Extract the [x, y] coordinate from the center of the cell holding the provided text.  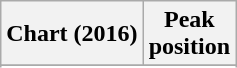
Peakposition [189, 34]
Chart (2016) [72, 34]
